From the cell containing the given text, extract its center point as [x, y] coordinate. 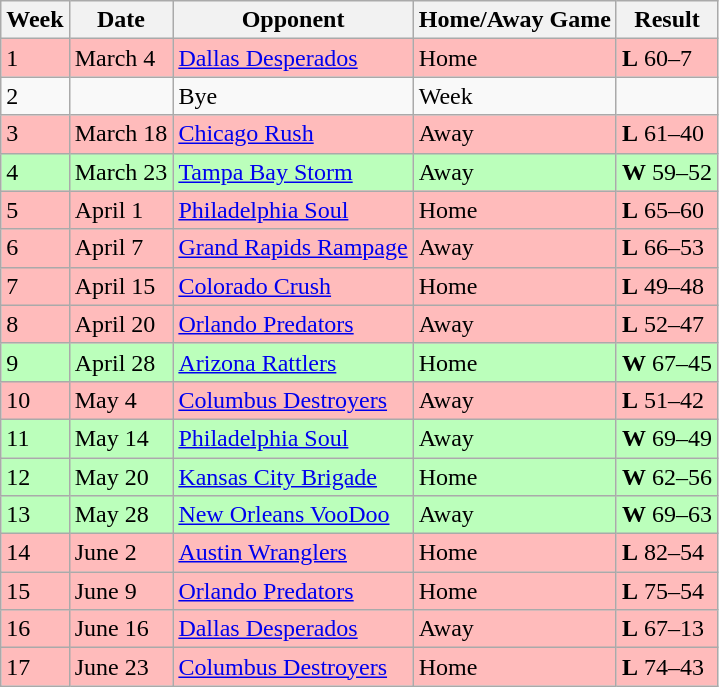
W 69–49 [666, 438]
March 23 [121, 172]
Result [666, 20]
Opponent [293, 20]
11 [35, 438]
March 4 [121, 58]
7 [35, 286]
15 [35, 591]
3 [35, 134]
April 7 [121, 248]
Grand Rapids Rampage [293, 248]
Colorado Crush [293, 286]
13 [35, 515]
Chicago Rush [293, 134]
L 52–47 [666, 324]
10 [35, 400]
May 28 [121, 515]
W 67–45 [666, 362]
June 23 [121, 667]
16 [35, 629]
L 49–48 [666, 286]
9 [35, 362]
L 60–7 [666, 58]
L 67–13 [666, 629]
2 [35, 96]
April 1 [121, 210]
March 18 [121, 134]
April 28 [121, 362]
June 16 [121, 629]
17 [35, 667]
W 62–56 [666, 477]
May 4 [121, 400]
W 59–52 [666, 172]
Arizona Rattlers [293, 362]
April 20 [121, 324]
L 74–43 [666, 667]
W 69–63 [666, 515]
L 51–42 [666, 400]
May 14 [121, 438]
L 65–60 [666, 210]
June 2 [121, 553]
Austin Wranglers [293, 553]
4 [35, 172]
8 [35, 324]
June 9 [121, 591]
Tampa Bay Storm [293, 172]
Home/Away Game [514, 20]
L 82–54 [666, 553]
New Orleans VooDoo [293, 515]
Kansas City Brigade [293, 477]
12 [35, 477]
6 [35, 248]
May 20 [121, 477]
L 61–40 [666, 134]
L 66–53 [666, 248]
14 [35, 553]
L 75–54 [666, 591]
Date [121, 20]
5 [35, 210]
Bye [293, 96]
April 15 [121, 286]
1 [35, 58]
